Scan for the cell matching the given text and deliver its (x, y) coordinate at center. 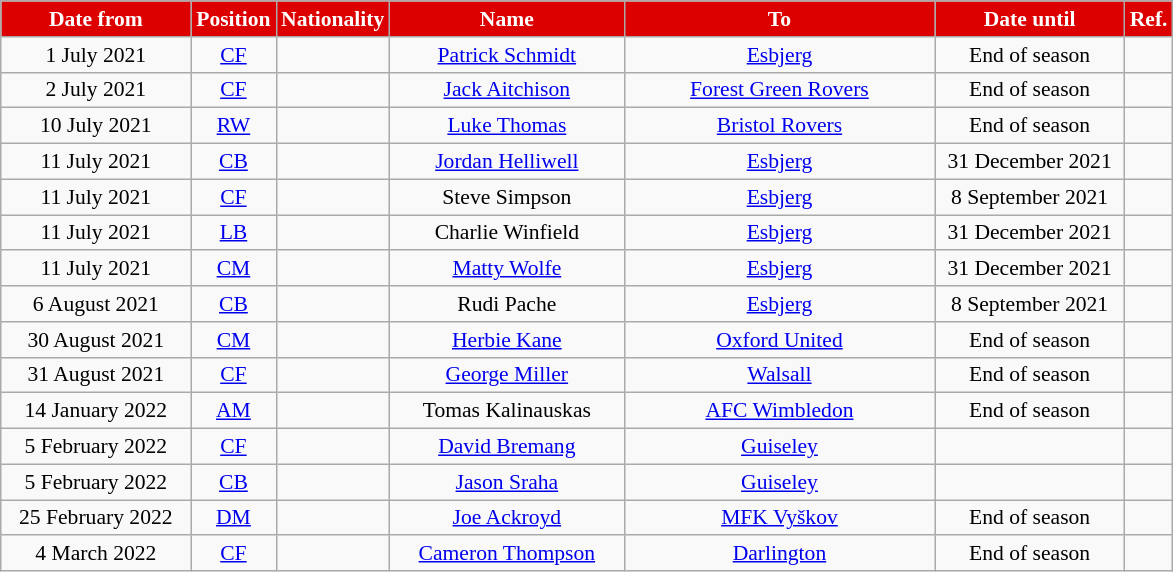
Tomas Kalinauskas (506, 411)
Jordan Helliwell (506, 162)
14 January 2022 (96, 411)
Herbie Kane (506, 340)
AFC Wimbledon (779, 411)
2 July 2021 (96, 90)
Date from (96, 19)
Jason Sraha (506, 482)
Position (234, 19)
David Bremang (506, 447)
Steve Simpson (506, 197)
To (779, 19)
DM (234, 518)
Walsall (779, 375)
Rudi Pache (506, 304)
Darlington (779, 554)
4 March 2022 (96, 554)
Joe Ackroyd (506, 518)
1 July 2021 (96, 55)
MFK Vyškov (779, 518)
10 July 2021 (96, 126)
AM (234, 411)
31 August 2021 (96, 375)
25 February 2022 (96, 518)
George Miller (506, 375)
Cameron Thompson (506, 554)
Nationality (332, 19)
LB (234, 233)
Oxford United (779, 340)
Name (506, 19)
Jack Aitchison (506, 90)
6 August 2021 (96, 304)
RW (234, 126)
Matty Wolfe (506, 269)
Ref. (1149, 19)
Date until (1030, 19)
30 August 2021 (96, 340)
Forest Green Rovers (779, 90)
Charlie Winfield (506, 233)
Patrick Schmidt (506, 55)
Luke Thomas (506, 126)
Bristol Rovers (779, 126)
